Determine the (x, y) coordinate at the center of the cell enclosing the given text.  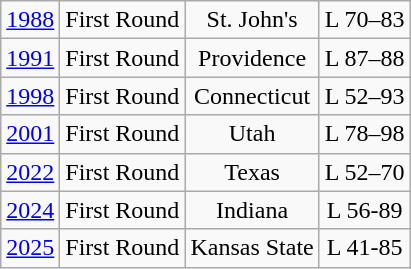
L 78–98 (364, 134)
St. John's (252, 20)
L 56-89 (364, 210)
1998 (30, 96)
L 41-85 (364, 248)
L 70–83 (364, 20)
L 52–93 (364, 96)
1988 (30, 20)
Connecticut (252, 96)
Indiana (252, 210)
Providence (252, 58)
2001 (30, 134)
2022 (30, 172)
2024 (30, 210)
Kansas State (252, 248)
L 87–88 (364, 58)
L 52–70 (364, 172)
Texas (252, 172)
1991 (30, 58)
Utah (252, 134)
2025 (30, 248)
